Scan for the cell matching the given text and deliver its [X, Y] coordinate at center. 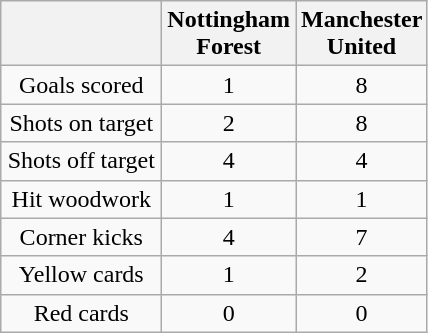
Manchester United [362, 34]
Hit woodwork [82, 199]
Shots on target [82, 123]
Shots off target [82, 161]
Goals scored [82, 85]
7 [362, 237]
Nottingham Forest [229, 34]
Corner kicks [82, 237]
Yellow cards [82, 275]
Red cards [82, 313]
